Scan for the cell matching the given text and deliver its [X, Y] coordinate at center. 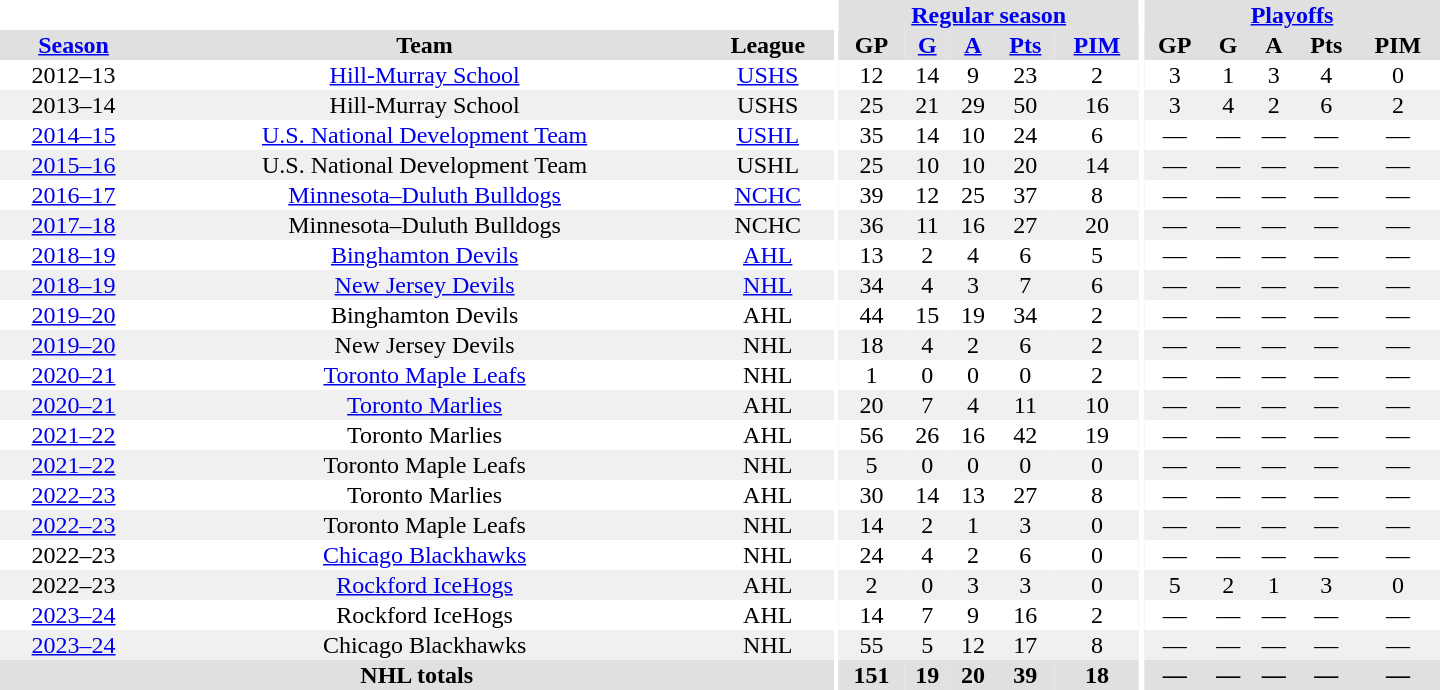
League [768, 45]
2016–17 [74, 195]
55 [871, 645]
151 [871, 675]
35 [871, 135]
56 [871, 435]
44 [871, 315]
50 [1026, 105]
21 [927, 105]
36 [871, 225]
17 [1026, 645]
2014–15 [74, 135]
29 [973, 105]
Regular season [988, 15]
26 [927, 435]
2012–13 [74, 75]
23 [1026, 75]
Team [424, 45]
Playoffs [1292, 15]
42 [1026, 435]
2017–18 [74, 225]
2013–14 [74, 105]
NHL totals [416, 675]
2015–16 [74, 165]
30 [871, 495]
37 [1026, 195]
Season [74, 45]
15 [927, 315]
